For the text-containing cell, return its midpoint in (x, y) coordinate format. 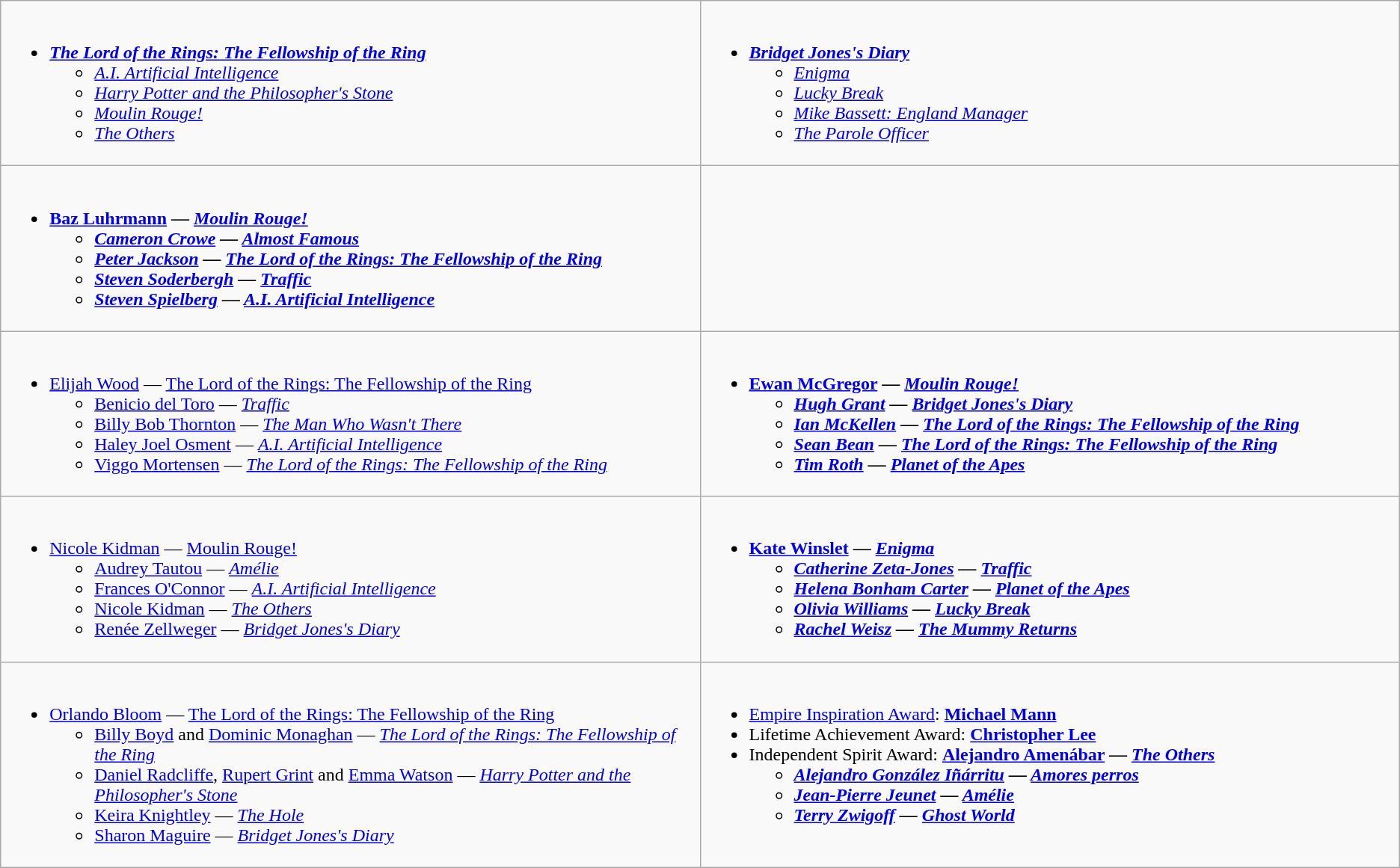
The Lord of the Rings: The Fellowship of the RingA.I. Artificial IntelligenceHarry Potter and the Philosopher's StoneMoulin Rouge!The Others (350, 84)
Bridget Jones's DiaryEnigmaLucky BreakMike Bassett: England ManagerThe Parole Officer (1050, 84)
